Provide the [X, Y] coordinate of the cell's center where the given text is located.  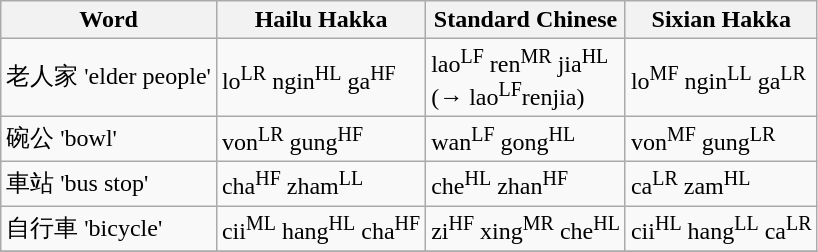
cheHL zhanHF [526, 184]
Sixian Hakka [721, 20]
碗公 'bowl' [109, 140]
ziHF xingMR cheHL [526, 228]
wanLF gongHL [526, 140]
Hailu Hakka [320, 20]
Standard Chinese [526, 20]
ciiHL hangLL caLR [721, 228]
老人家 'elder people' [109, 78]
caLR zamHL [721, 184]
自行車 'bicycle' [109, 228]
vonLR gungHF [320, 140]
loMF nginLL gaLR [721, 78]
ciiML hangHL chaHF [320, 228]
vonMF gungLR [721, 140]
laoLF renMR jiaHL(→ laoLFrenjia) [526, 78]
loLR nginHL gaHF [320, 78]
chaHF zhamLL [320, 184]
車站 'bus stop' [109, 184]
Word [109, 20]
